Detect which cell encompasses the target text, then output its [X, Y] center coordinate. 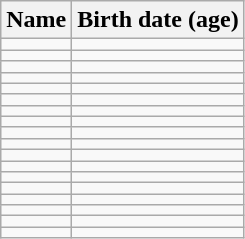
Name [36, 20]
Birth date (age) [158, 20]
